Find where the given text appears and provide that cell's center as [X, Y] coordinate. 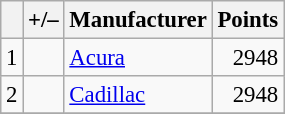
Manufacturer [138, 20]
+/– [44, 20]
Cadillac [138, 95]
1 [12, 58]
Acura [138, 58]
2 [12, 95]
Points [248, 20]
